Search for the cell housing the specified text and yield its [X, Y] center coordinate. 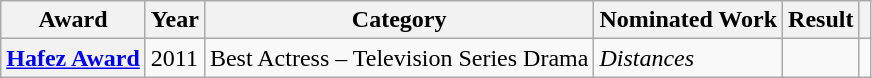
Result [821, 20]
2011 [174, 58]
Best Actress – Television Series Drama [399, 58]
Hafez Award [74, 58]
Award [74, 20]
Nominated Work [688, 20]
Distances [688, 58]
Category [399, 20]
Year [174, 20]
